Detect which cell encompasses the target text, then output its (x, y) center coordinate. 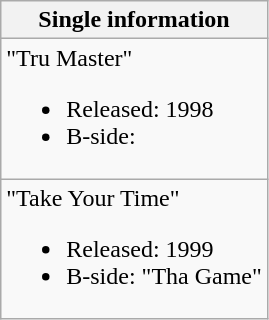
"Tru Master"Released: 1998B-side: (134, 109)
Single information (134, 20)
"Take Your Time"Released: 1999B-side: "Tha Game" (134, 249)
